Identify which cell holds the provided text, then report its (x, y) central coordinate. 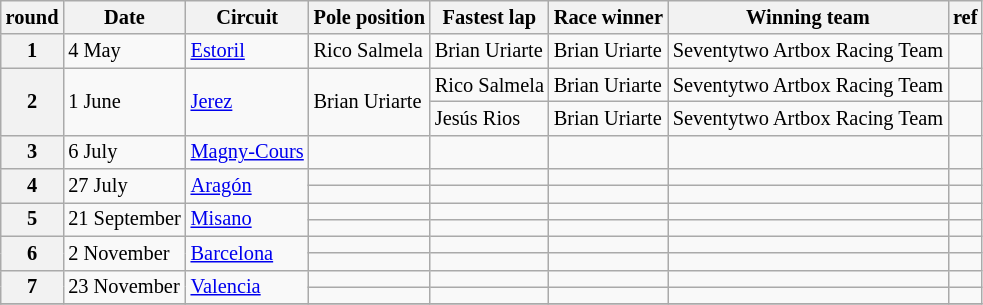
2 November (124, 253)
Race winner (608, 17)
ref (965, 17)
Estoril (248, 51)
Magny-Cours (248, 152)
1 (32, 51)
Winning team (808, 17)
5 (32, 219)
4 (32, 186)
6 July (124, 152)
Circuit (248, 17)
round (32, 17)
Misano (248, 219)
Fastest lap (490, 17)
21 September (124, 219)
23 November (124, 287)
Date (124, 17)
6 (32, 253)
Valencia (248, 287)
Pole position (370, 17)
Jesús Rios (490, 118)
2 (32, 102)
Jerez (248, 102)
Barcelona (248, 253)
7 (32, 287)
27 July (124, 186)
Aragón (248, 186)
1 June (124, 102)
4 May (124, 51)
3 (32, 152)
